Determine the (x, y) coordinate at the center of the cell enclosing the given text.  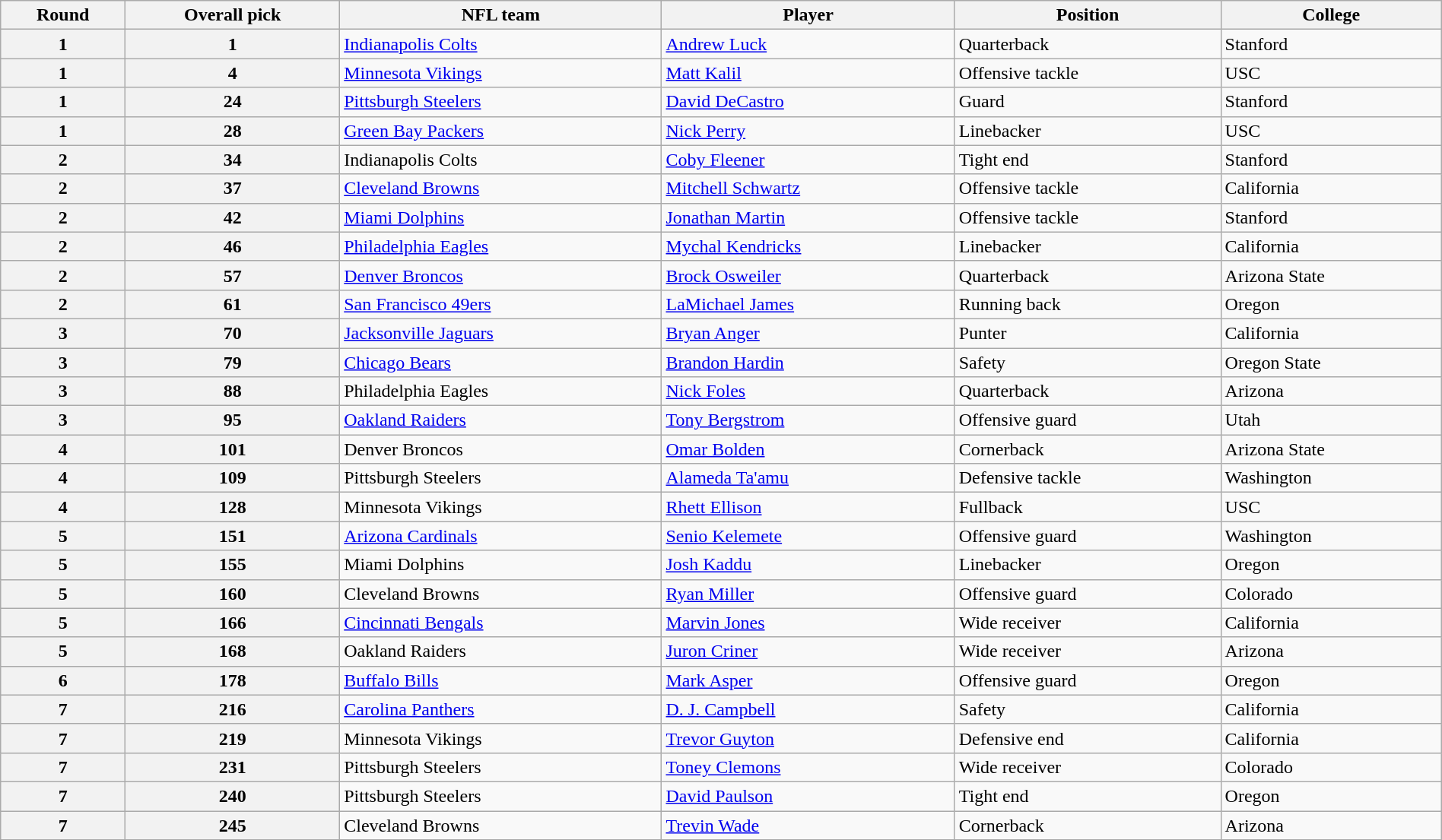
178 (233, 680)
Oregon State (1331, 363)
Utah (1331, 420)
240 (233, 796)
Running back (1088, 304)
Marvin Jones (808, 623)
79 (233, 363)
42 (233, 217)
Nick Perry (808, 131)
101 (233, 449)
Josh Kaddu (808, 565)
Cincinnati Bengals (500, 623)
109 (233, 478)
Player (808, 15)
155 (233, 565)
Tony Bergstrom (808, 420)
Buffalo Bills (500, 680)
Overall pick (233, 15)
Bryan Anger (808, 333)
Chicago Bears (500, 363)
Rhett Ellison (808, 507)
Toney Clemons (808, 767)
David Paulson (808, 796)
Alameda Ta'amu (808, 478)
Mychal Kendricks (808, 246)
LaMichael James (808, 304)
28 (233, 131)
Omar Bolden (808, 449)
Mitchell Schwartz (808, 189)
Juron Criner (808, 651)
Andrew Luck (808, 44)
Senio Kelemete (808, 536)
Brock Osweiler (808, 275)
D. J. Campbell (808, 709)
Brandon Hardin (808, 363)
34 (233, 160)
Green Bay Packers (500, 131)
61 (233, 304)
95 (233, 420)
57 (233, 275)
Defensive end (1088, 738)
70 (233, 333)
216 (233, 709)
Trevin Wade (808, 825)
Arizona Cardinals (500, 536)
166 (233, 623)
160 (233, 594)
Jacksonville Jaguars (500, 333)
231 (233, 767)
Nick Foles (808, 391)
Carolina Panthers (500, 709)
245 (233, 825)
24 (233, 102)
David DeCastro (808, 102)
College (1331, 15)
Matt Kalil (808, 73)
128 (233, 507)
37 (233, 189)
Fullback (1088, 507)
219 (233, 738)
NFL team (500, 15)
88 (233, 391)
Punter (1088, 333)
Ryan Miller (808, 594)
Trevor Guyton (808, 738)
Position (1088, 15)
168 (233, 651)
Round (63, 15)
46 (233, 246)
Defensive tackle (1088, 478)
Jonathan Martin (808, 217)
Coby Fleener (808, 160)
Mark Asper (808, 680)
6 (63, 680)
Guard (1088, 102)
151 (233, 536)
San Francisco 49ers (500, 304)
